Extract the (x, y) coordinate from the center of the cell holding the provided text.  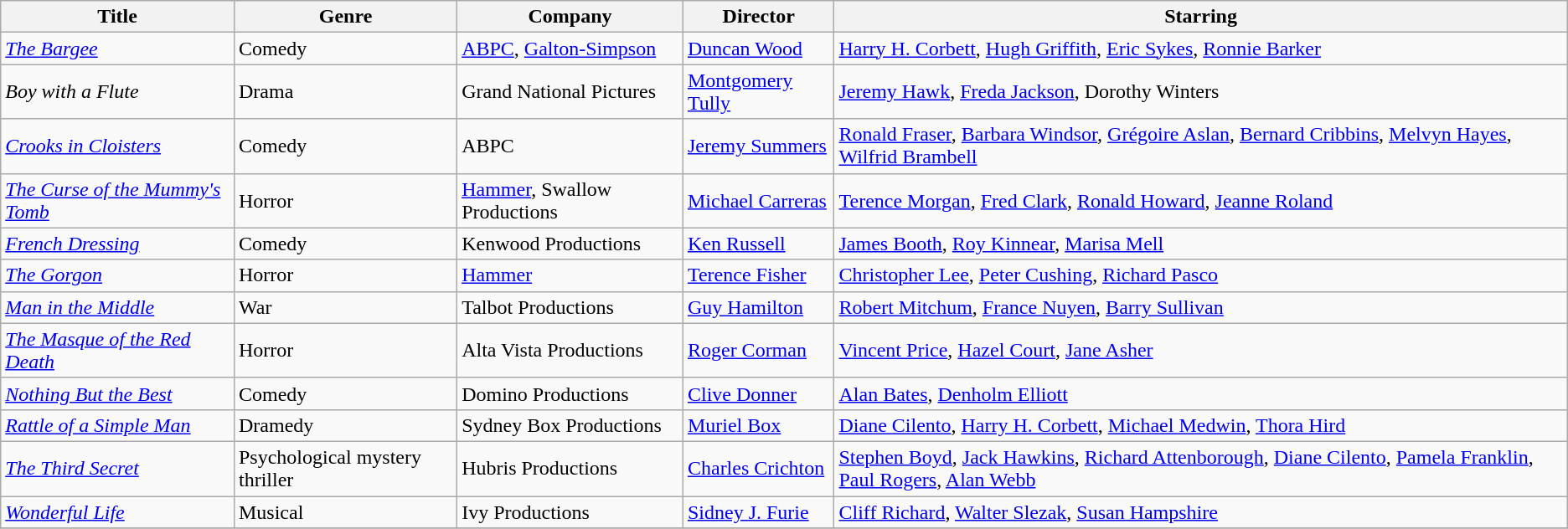
Jeremy Summers (759, 146)
Director (759, 17)
Michael Carreras (759, 201)
Roger Corman (759, 350)
Terence Morgan, Fred Clark, Ronald Howard, Jeanne Roland (1201, 201)
War (345, 307)
Alta Vista Productions (570, 350)
Drama (345, 92)
ABPC (570, 146)
Ronald Fraser, Barbara Windsor, Grégoire Aslan, Bernard Cribbins, Melvyn Hayes, Wilfrid Brambell (1201, 146)
Christopher Lee, Peter Cushing, Richard Pasco (1201, 275)
Stephen Boyd, Jack Hawkins, Richard Attenborough, Diane Cilento, Pamela Franklin, Paul Rogers, Alan Webb (1201, 469)
Diane Cilento, Harry H. Corbett, Michael Medwin, Thora Hird (1201, 425)
Psychological mystery thriller (345, 469)
Charles Crichton (759, 469)
Alan Bates, Denholm Elliott (1201, 393)
Hubris Productions (570, 469)
The Masque of the Red Death (117, 350)
The Gorgon (117, 275)
Grand National Pictures (570, 92)
Kenwood Productions (570, 244)
Rattle of a Simple Man (117, 425)
The Curse of the Mummy's Tomb (117, 201)
Starring (1201, 17)
Ivy Productions (570, 511)
Jeremy Hawk, Freda Jackson, Dorothy Winters (1201, 92)
Musical (345, 511)
Hammer (570, 275)
Hammer, Swallow Productions (570, 201)
Dramedy (345, 425)
Duncan Wood (759, 49)
Harry H. Corbett, Hugh Griffith, Eric Sykes, Ronnie Barker (1201, 49)
Talbot Productions (570, 307)
Sydney Box Productions (570, 425)
Title (117, 17)
Crooks in Cloisters (117, 146)
Man in the Middle (117, 307)
Ken Russell (759, 244)
Vincent Price, Hazel Court, Jane Asher (1201, 350)
Montgomery Tully (759, 92)
Domino Productions (570, 393)
Nothing But the Best (117, 393)
Genre (345, 17)
Clive Donner (759, 393)
Muriel Box (759, 425)
Boy with a Flute (117, 92)
Robert Mitchum, France Nuyen, Barry Sullivan (1201, 307)
Cliff Richard, Walter Slezak, Susan Hampshire (1201, 511)
Company (570, 17)
Terence Fisher (759, 275)
The Bargee (117, 49)
ABPC, Galton-Simpson (570, 49)
The Third Secret (117, 469)
Guy Hamilton (759, 307)
Wonderful Life (117, 511)
Sidney J. Furie (759, 511)
French Dressing (117, 244)
James Booth, Roy Kinnear, Marisa Mell (1201, 244)
